Capture the cell that displays the provided text and extract its (X, Y) central coordinate. 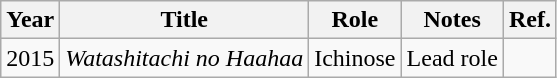
2015 (30, 58)
Role (355, 20)
Notes (452, 20)
Ichinose (355, 58)
Lead role (452, 58)
Watashitachi no Haahaa (184, 58)
Title (184, 20)
Year (30, 20)
Ref. (530, 20)
